Find where the given text appears and provide that cell's center as (x, y) coordinate. 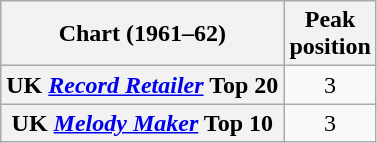
UK Record Retailer Top 20 (142, 85)
Peakposition (330, 34)
Chart (1961–62) (142, 34)
UK Melody Maker Top 10 (142, 123)
